Extract the (x, y) coordinate from the center of the cell holding the provided text.  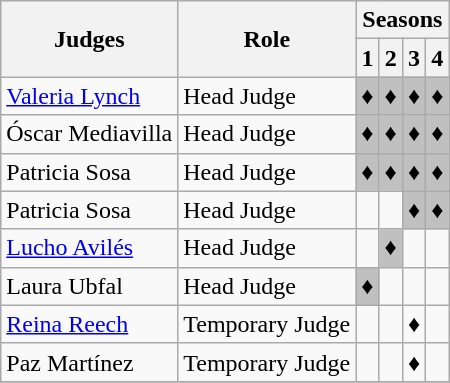
Judges (90, 39)
4 (438, 58)
Óscar Mediavilla (90, 134)
1 (368, 58)
Role (267, 39)
Valeria Lynch (90, 96)
3 (414, 58)
Reina Reech (90, 324)
Seasons (402, 20)
Laura Ubfal (90, 286)
Paz Martínez (90, 362)
2 (390, 58)
Lucho Avilés (90, 248)
